From the cell containing the given text, extract its center point as (X, Y) coordinate. 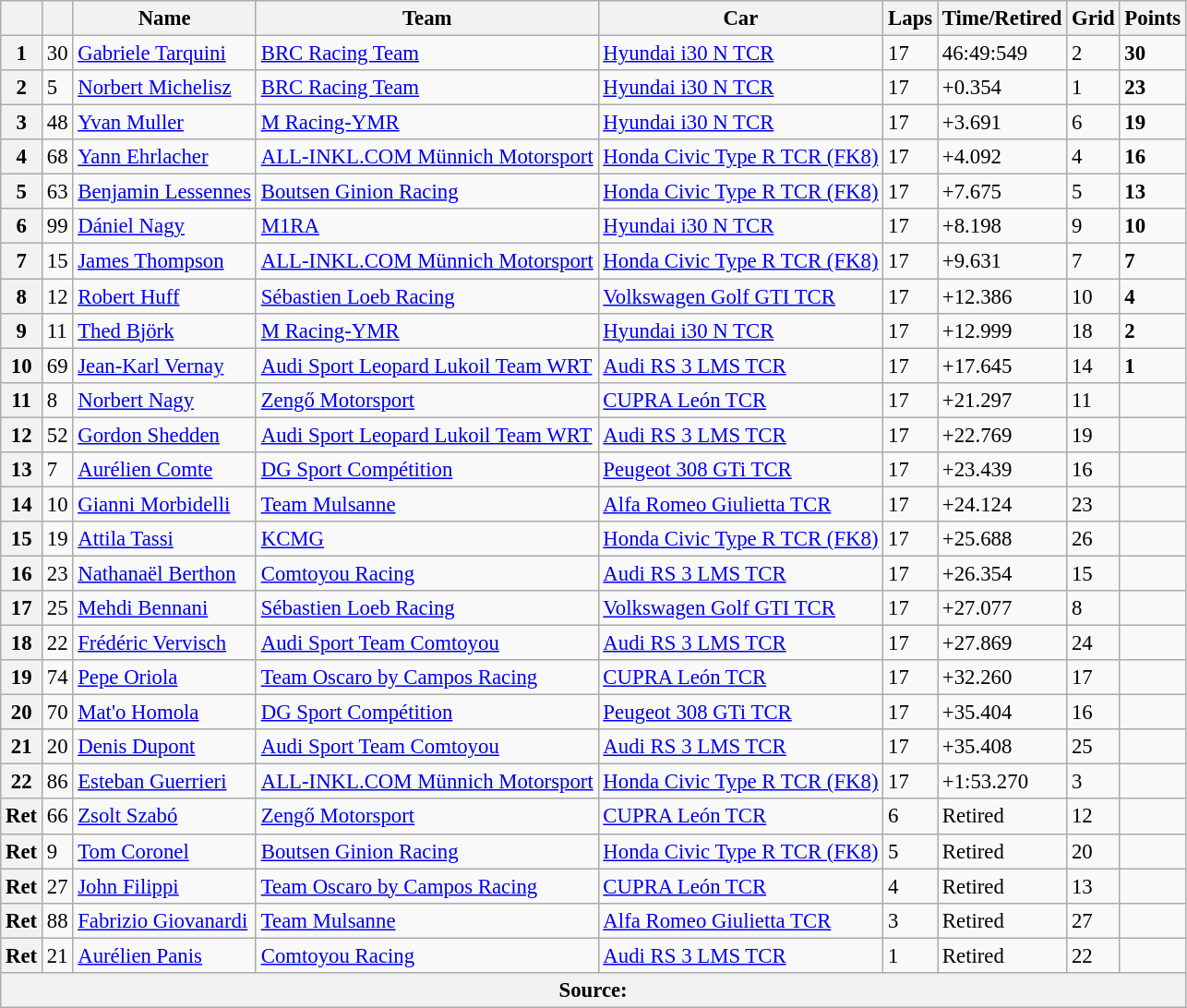
Norbert Michelisz (164, 88)
+12.999 (1002, 330)
+9.631 (1002, 261)
Gabriele Tarquini (164, 54)
+27.077 (1002, 608)
Denis Dupont (164, 747)
Laps (910, 18)
Gordon Shedden (164, 435)
Zsolt Szabó (164, 817)
Esteban Guerrieri (164, 782)
26 (1093, 539)
+4.092 (1002, 157)
70 (57, 713)
+8.198 (1002, 226)
52 (57, 435)
Thed Björk (164, 330)
+7.675 (1002, 192)
+0.354 (1002, 88)
Jean-Karl Vernay (164, 366)
KCMG (426, 539)
Aurélien Panis (164, 955)
48 (57, 123)
86 (57, 782)
Attila Tassi (164, 539)
Dániel Nagy (164, 226)
Mat'o Homola (164, 713)
Benjamin Lessennes (164, 192)
Tom Coronel (164, 851)
M1RA (426, 226)
69 (57, 366)
Yann Ehrlacher (164, 157)
Fabrizio Giovanardi (164, 920)
Frédéric Vervisch (164, 643)
+17.645 (1002, 366)
+35.404 (1002, 713)
+27.869 (1002, 643)
74 (57, 678)
John Filippi (164, 886)
Norbert Nagy (164, 400)
Name (164, 18)
68 (57, 157)
+3.691 (1002, 123)
Car (740, 18)
Robert Huff (164, 296)
+12.386 (1002, 296)
+23.439 (1002, 470)
+32.260 (1002, 678)
99 (57, 226)
+22.769 (1002, 435)
Aurélien Comte (164, 470)
+1:53.270 (1002, 782)
24 (1093, 643)
66 (57, 817)
63 (57, 192)
+25.688 (1002, 539)
Time/Retired (1002, 18)
Source: (593, 990)
James Thompson (164, 261)
Team (426, 18)
+21.297 (1002, 400)
+35.408 (1002, 747)
46:49:549 (1002, 54)
Pepe Oriola (164, 678)
Nathanaël Berthon (164, 573)
+26.354 (1002, 573)
88 (57, 920)
Mehdi Bennani (164, 608)
Points (1152, 18)
Gianni Morbidelli (164, 504)
Yvan Muller (164, 123)
Grid (1093, 18)
+24.124 (1002, 504)
